Capture the cell that displays the provided text and extract its [x, y] central coordinate. 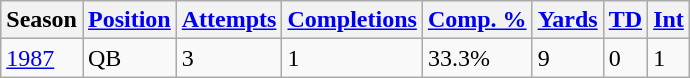
1987 [42, 58]
Position [129, 20]
0 [625, 58]
TD [625, 20]
3 [229, 58]
Completions [352, 20]
Yards [568, 20]
Season [42, 20]
33.3% [477, 58]
QB [129, 58]
Comp. % [477, 20]
Int [669, 20]
9 [568, 58]
Attempts [229, 20]
